Determine the [x, y] coordinate at the center of the cell enclosing the given text.  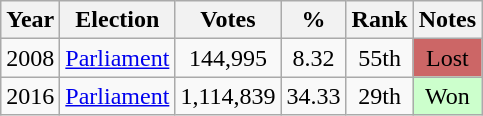
Won [447, 96]
% [314, 20]
8.32 [314, 58]
Election [118, 20]
55th [380, 58]
Lost [447, 58]
2008 [30, 58]
1,114,839 [228, 96]
Rank [380, 20]
Year [30, 20]
34.33 [314, 96]
Notes [447, 20]
29th [380, 96]
2016 [30, 96]
144,995 [228, 58]
Votes [228, 20]
